Detect which cell encompasses the target text, then output its (X, Y) center coordinate. 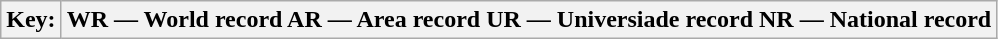
WR — World record AR — Area record UR — Universiade record NR — National record (529, 20)
Key: (31, 20)
